Return [X, Y] of the center of cell containing provided text 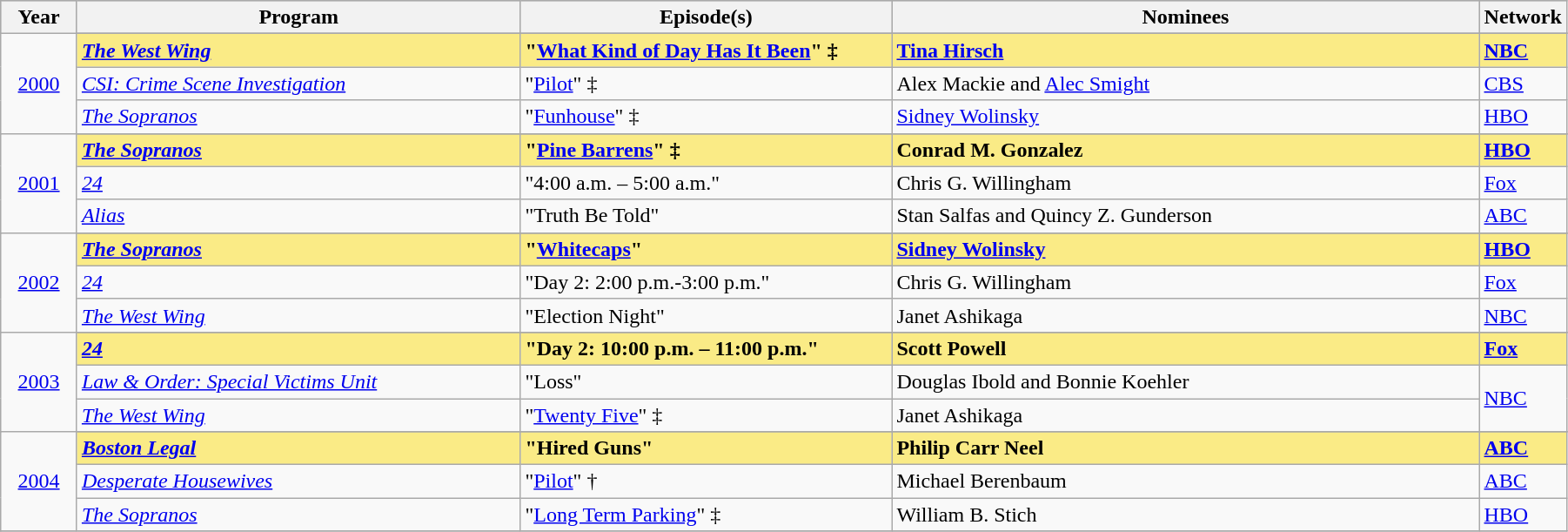
"Pine Barrens" ‡ [707, 150]
Program [298, 17]
2000 [39, 84]
Boston Legal [298, 448]
2002 [39, 282]
"Truth Be Told" [707, 216]
"Loss" [707, 381]
Nominees [1185, 17]
"What Kind of Day Has It Been" ‡ [707, 51]
Tina Hirsch [1185, 51]
Douglas Ibold and Bonnie Koehler [1185, 381]
Desperate Housewives [298, 481]
"Twenty Five" ‡ [707, 415]
Scott Powell [1185, 348]
"Day 2: 10:00 p.m. – 11:00 p.m." [707, 348]
2001 [39, 183]
2003 [39, 381]
"4:00 a.m. – 5:00 a.m." [707, 183]
William B. Stich [1185, 515]
Stan Salfas and Quincy Z. Gunderson [1185, 216]
Law & Order: Special Victims Unit [298, 381]
"Long Term Parking" ‡ [707, 515]
CSI: Crime Scene Investigation [298, 84]
Network [1523, 17]
Michael Berenbaum [1185, 481]
"Pilot" ‡ [707, 84]
"Whitecaps" [707, 249]
"Pilot" † [707, 481]
"Funhouse" ‡ [707, 117]
"Day 2: 2:00 p.m.-3:00 p.m." [707, 282]
Alex Mackie and Alec Smight [1185, 84]
Year [39, 17]
"Hired Guns" [707, 448]
"Election Night" [707, 315]
Conrad M. Gonzalez [1185, 150]
CBS [1523, 84]
2004 [39, 481]
Alias [298, 216]
Episode(s) [707, 17]
Philip Carr Neel [1185, 448]
